Find where the given text appears and provide that cell's center as (x, y) coordinate. 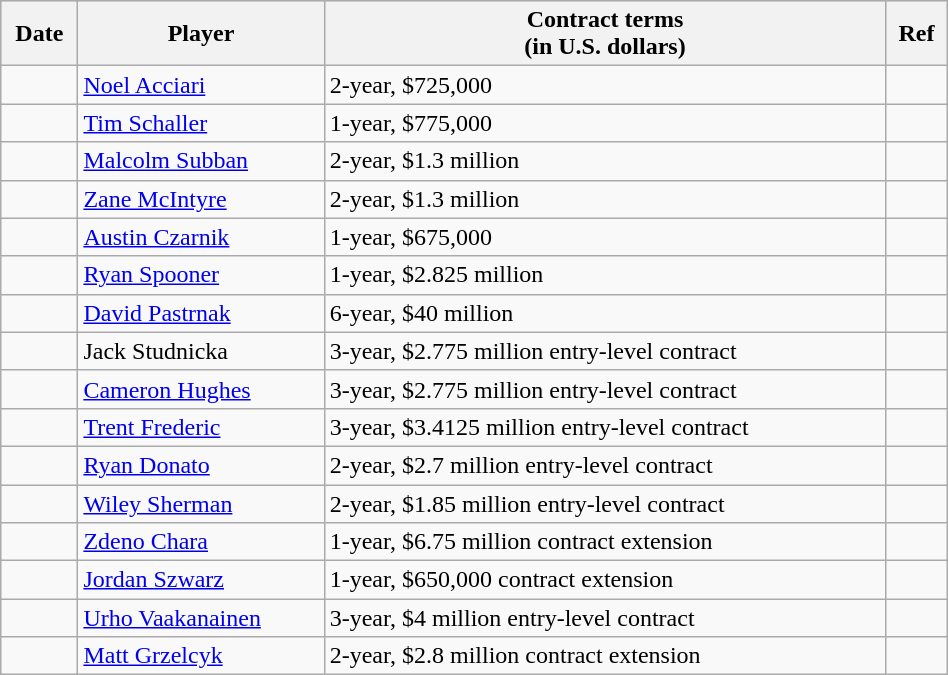
Zane McIntyre (201, 199)
2-year, $725,000 (605, 85)
Jordan Szwarz (201, 580)
Ryan Donato (201, 465)
Ref (916, 34)
Player (201, 34)
Tim Schaller (201, 123)
Trent Frederic (201, 427)
1-year, $775,000 (605, 123)
2-year, $2.8 million contract extension (605, 656)
Date (40, 34)
1-year, $2.825 million (605, 275)
1-year, $675,000 (605, 237)
Zdeno Chara (201, 542)
Noel Acciari (201, 85)
Malcolm Subban (201, 161)
Matt Grzelcyk (201, 656)
2-year, $1.85 million entry-level contract (605, 503)
Austin Czarnik (201, 237)
David Pastrnak (201, 313)
Urho Vaakanainen (201, 618)
2-year, $2.7 million entry-level contract (605, 465)
6-year, $40 million (605, 313)
3-year, $4 million entry-level contract (605, 618)
Cameron Hughes (201, 389)
3-year, $3.4125 million entry-level contract (605, 427)
1-year, $650,000 contract extension (605, 580)
Jack Studnicka (201, 351)
Contract terms(in U.S. dollars) (605, 34)
1-year, $6.75 million contract extension (605, 542)
Ryan Spooner (201, 275)
Wiley Sherman (201, 503)
